From the cell containing the given text, extract its center point as (X, Y) coordinate. 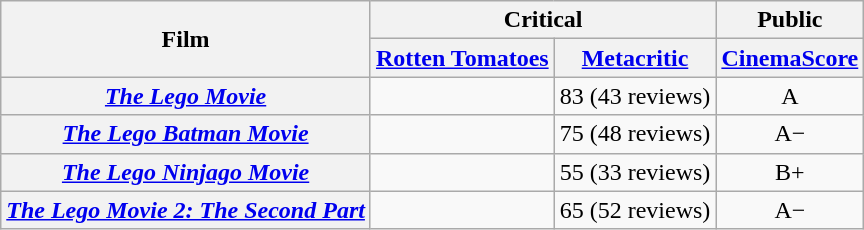
55 (33 reviews) (635, 172)
Critical (542, 20)
83 (43 reviews) (635, 96)
The Lego Movie 2: The Second Part (186, 210)
Rotten Tomatoes (462, 58)
The Lego Movie (186, 96)
75 (48 reviews) (635, 134)
The Lego Ninjago Movie (186, 172)
B+ (790, 172)
Film (186, 39)
65 (52 reviews) (635, 210)
Public (790, 20)
The Lego Batman Movie (186, 134)
CinemaScore (790, 58)
Metacritic (635, 58)
A (790, 96)
